Detect which cell encompasses the target text, then output its (x, y) center coordinate. 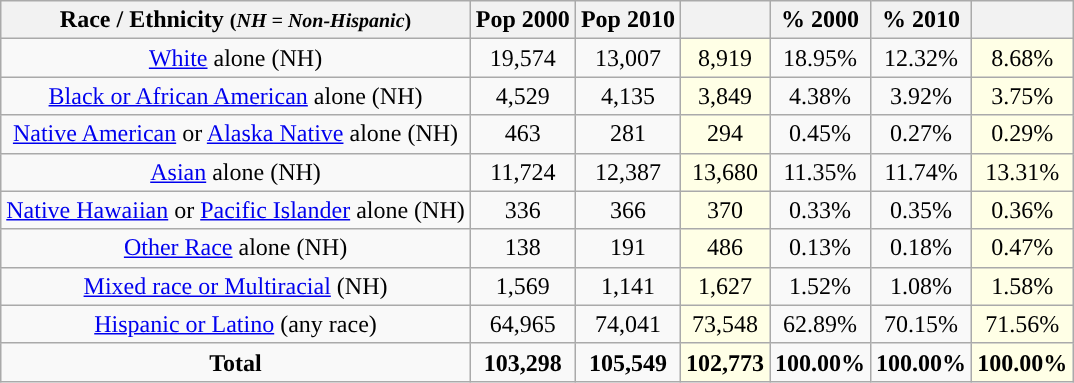
White alone (NH) (236, 58)
8.68% (1022, 58)
281 (628, 134)
0.45% (820, 134)
4,529 (522, 96)
Black or African American alone (NH) (236, 96)
3.92% (922, 96)
294 (724, 134)
1,569 (522, 286)
74,041 (628, 324)
Mixed race or Multiracial (NH) (236, 286)
71.56% (1022, 324)
0.13% (820, 248)
64,965 (522, 324)
11.74% (922, 172)
70.15% (922, 324)
12,387 (628, 172)
105,549 (628, 362)
Race / Ethnicity (NH = Non-Hispanic) (236, 20)
191 (628, 248)
103,298 (522, 362)
Native American or Alaska Native alone (NH) (236, 134)
138 (522, 248)
0.29% (1022, 134)
73,548 (724, 324)
370 (724, 210)
0.18% (922, 248)
1.58% (1022, 286)
366 (628, 210)
13,680 (724, 172)
1.08% (922, 286)
18.95% (820, 58)
11,724 (522, 172)
13.31% (1022, 172)
1,141 (628, 286)
486 (724, 248)
19,574 (522, 58)
Other Race alone (NH) (236, 248)
4,135 (628, 96)
1,627 (724, 286)
0.47% (1022, 248)
11.35% (820, 172)
463 (522, 134)
4.38% (820, 96)
Hispanic or Latino (any race) (236, 324)
Pop 2000 (522, 20)
Asian alone (NH) (236, 172)
13,007 (628, 58)
12.32% (922, 58)
62.89% (820, 324)
102,773 (724, 362)
336 (522, 210)
0.33% (820, 210)
0.35% (922, 210)
3.75% (1022, 96)
% 2000 (820, 20)
0.36% (1022, 210)
3,849 (724, 96)
1.52% (820, 286)
Pop 2010 (628, 20)
% 2010 (922, 20)
Total (236, 362)
8,919 (724, 58)
Native Hawaiian or Pacific Islander alone (NH) (236, 210)
0.27% (922, 134)
